Capture the cell that displays the provided text and extract its (x, y) central coordinate. 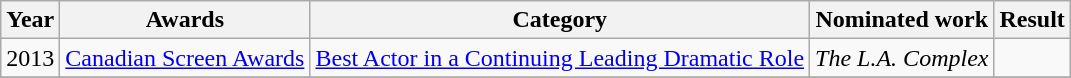
Category (560, 20)
Year (30, 20)
2013 (30, 58)
Result (1032, 20)
Best Actor in a Continuing Leading Dramatic Role (560, 58)
The L.A. Complex (902, 58)
Awards (185, 20)
Canadian Screen Awards (185, 58)
Nominated work (902, 20)
